Provide the [X, Y] coordinate of the cell's center where the given text is located.  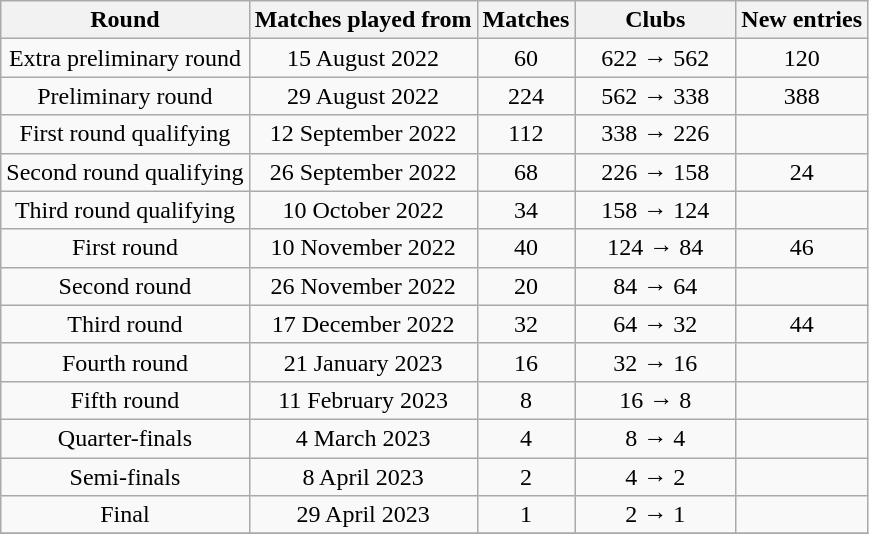
Preliminary round [125, 96]
4 March 2023 [363, 438]
124 → 84 [656, 248]
226 → 158 [656, 172]
Clubs [656, 20]
Fifth round [125, 400]
2 → 1 [656, 515]
34 [526, 210]
Matches played from [363, 20]
68 [526, 172]
Semi-finals [125, 477]
338 → 226 [656, 134]
40 [526, 248]
84 → 64 [656, 286]
21 January 2023 [363, 362]
388 [802, 96]
112 [526, 134]
Third round qualifying [125, 210]
24 [802, 172]
First round [125, 248]
Extra preliminary round [125, 58]
10 November 2022 [363, 248]
Fourth round [125, 362]
29 August 2022 [363, 96]
4 → 2 [656, 477]
New entries [802, 20]
16 [526, 362]
622 → 562 [656, 58]
120 [802, 58]
32 → 16 [656, 362]
4 [526, 438]
Matches [526, 20]
29 April 2023 [363, 515]
2 [526, 477]
20 [526, 286]
17 December 2022 [363, 324]
12 September 2022 [363, 134]
8 [526, 400]
Second round [125, 286]
Third round [125, 324]
16 → 8 [656, 400]
Quarter-finals [125, 438]
8 → 4 [656, 438]
224 [526, 96]
10 October 2022 [363, 210]
158 → 124 [656, 210]
64 → 32 [656, 324]
26 September 2022 [363, 172]
15 August 2022 [363, 58]
44 [802, 324]
Final [125, 515]
11 February 2023 [363, 400]
8 April 2023 [363, 477]
60 [526, 58]
Second round qualifying [125, 172]
26 November 2022 [363, 286]
562 → 338 [656, 96]
1 [526, 515]
32 [526, 324]
46 [802, 248]
First round qualifying [125, 134]
Round [125, 20]
